Find where the given text appears and provide that cell's center as (X, Y) coordinate. 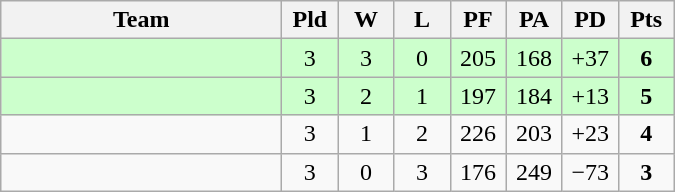
5 (646, 96)
184 (534, 96)
PD (590, 20)
4 (646, 134)
Pts (646, 20)
176 (478, 172)
168 (534, 58)
Pld (310, 20)
197 (478, 96)
−73 (590, 172)
226 (478, 134)
+37 (590, 58)
6 (646, 58)
W (366, 20)
249 (534, 172)
203 (534, 134)
L (422, 20)
PA (534, 20)
+13 (590, 96)
PF (478, 20)
+23 (590, 134)
205 (478, 58)
Team (142, 20)
